Pinpoint the cell where the given text exists, returning its [x, y] midpoint coordinate. 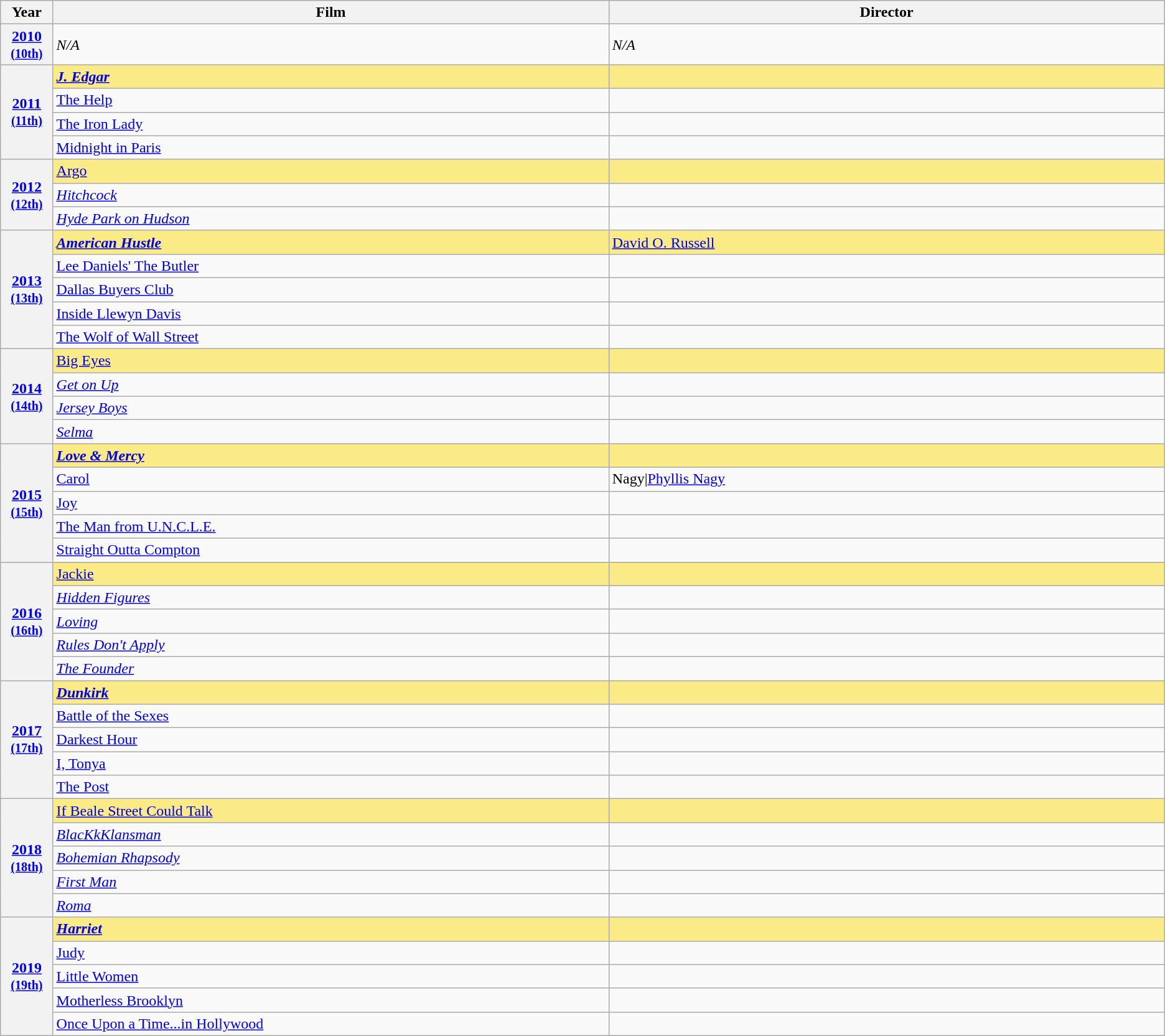
Harriet [331, 929]
Big Eyes [331, 361]
2011(11th) [27, 112]
Joy [331, 503]
Lee Daniels' The Butler [331, 266]
Hidden Figures [331, 597]
2014(14th) [27, 396]
Motherless Brooklyn [331, 1000]
Selma [331, 432]
2018(18th) [27, 858]
2017(17th) [27, 740]
The Wolf of Wall Street [331, 337]
2019(19th) [27, 976]
2013(13th) [27, 289]
2010(10th) [27, 45]
The Iron Lady [331, 124]
Dallas Buyers Club [331, 289]
Judy [331, 953]
The Founder [331, 668]
Hyde Park on Hudson [331, 218]
Bohemian Rhapsody [331, 858]
American Hustle [331, 242]
Film [331, 12]
Hitchcock [331, 195]
Midnight in Paris [331, 147]
Year [27, 12]
Loving [331, 621]
2012(12th) [27, 195]
J. Edgar [331, 77]
Get on Up [331, 385]
Jackie [331, 574]
The Man from U.N.C.L.E. [331, 526]
2015(15th) [27, 503]
Roma [331, 905]
Darkest Hour [331, 740]
Nagy|Phyllis Nagy [886, 479]
Jersey Boys [331, 408]
Argo [331, 171]
The Post [331, 787]
Director [886, 12]
Once Upon a Time...in Hollywood [331, 1024]
I, Tonya [331, 763]
2016(16th) [27, 621]
If Beale Street Could Talk [331, 811]
Love & Mercy [331, 455]
Inside Llewyn Davis [331, 313]
Straight Outta Compton [331, 550]
Little Women [331, 976]
First Man [331, 882]
Rules Don't Apply [331, 645]
Carol [331, 479]
The Help [331, 100]
Dunkirk [331, 693]
BlacKkKlansman [331, 834]
Battle of the Sexes [331, 716]
David O. Russell [886, 242]
